Pinpoint the cell where the given text exists, returning its [X, Y] midpoint coordinate. 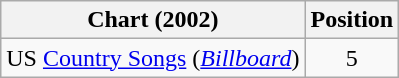
Position [352, 20]
5 [352, 58]
Chart (2002) [153, 20]
US Country Songs (Billboard) [153, 58]
